Return (X, Y) of the center of cell containing provided text 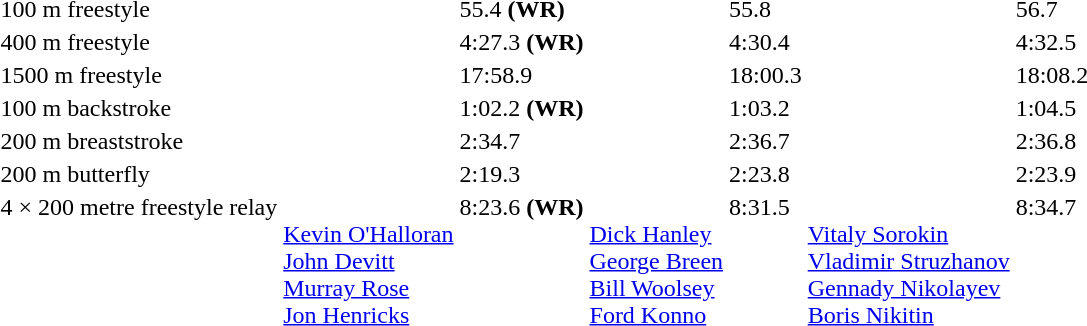
17:58.9 (522, 75)
2:34.7 (522, 141)
18:00.3 (766, 75)
1:02.2 (WR) (522, 108)
1:03.2 (766, 108)
2:23.8 (766, 174)
2:36.7 (766, 141)
4:30.4 (766, 42)
2:19.3 (522, 174)
4:27.3 (WR) (522, 42)
